Locate the cell with the specified text and output its (x, y) center coordinate. 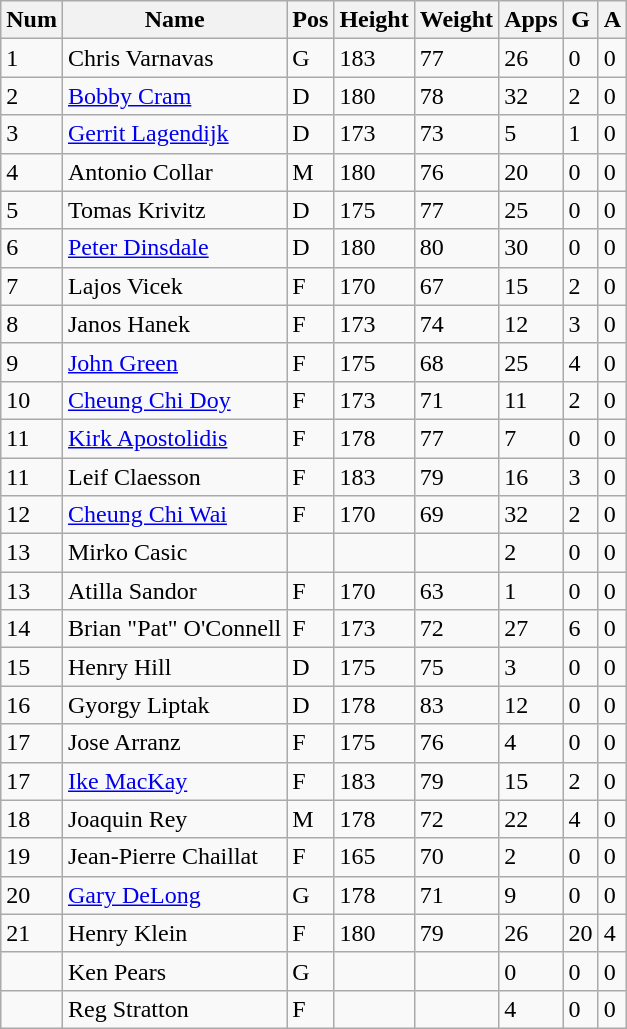
19 (32, 857)
70 (456, 857)
14 (32, 629)
Bobby Cram (174, 96)
Ike MacKay (174, 781)
Leif Claesson (174, 477)
Kirk Apostolidis (174, 438)
68 (456, 362)
John Green (174, 362)
Apps (531, 20)
Brian "Pat" O'Connell (174, 629)
Name (174, 20)
Chris Varnavas (174, 58)
Cheung Chi Doy (174, 400)
Pos (310, 20)
30 (531, 248)
67 (456, 286)
Lajos Vicek (174, 286)
Joaquin Rey (174, 819)
165 (374, 857)
Tomas Krivitz (174, 210)
Jose Arranz (174, 743)
69 (456, 515)
63 (456, 591)
Height (374, 20)
A (612, 20)
83 (456, 705)
Gerrit Lagendijk (174, 134)
Janos Hanek (174, 324)
Atilla Sandor (174, 591)
Peter Dinsdale (174, 248)
Henry Hill (174, 667)
Weight (456, 20)
Num (32, 20)
10 (32, 400)
80 (456, 248)
Henry Klein (174, 933)
Gary DeLong (174, 895)
Ken Pears (174, 971)
Reg Stratton (174, 1009)
74 (456, 324)
Jean-Pierre Chaillat (174, 857)
78 (456, 96)
73 (456, 134)
18 (32, 819)
Antonio Collar (174, 172)
75 (456, 667)
21 (32, 933)
8 (32, 324)
27 (531, 629)
Gyorgy Liptak (174, 705)
Cheung Chi Wai (174, 515)
22 (531, 819)
Mirko Casic (174, 553)
